Output the [x, y] coordinate of the center of the cell containing the given text.  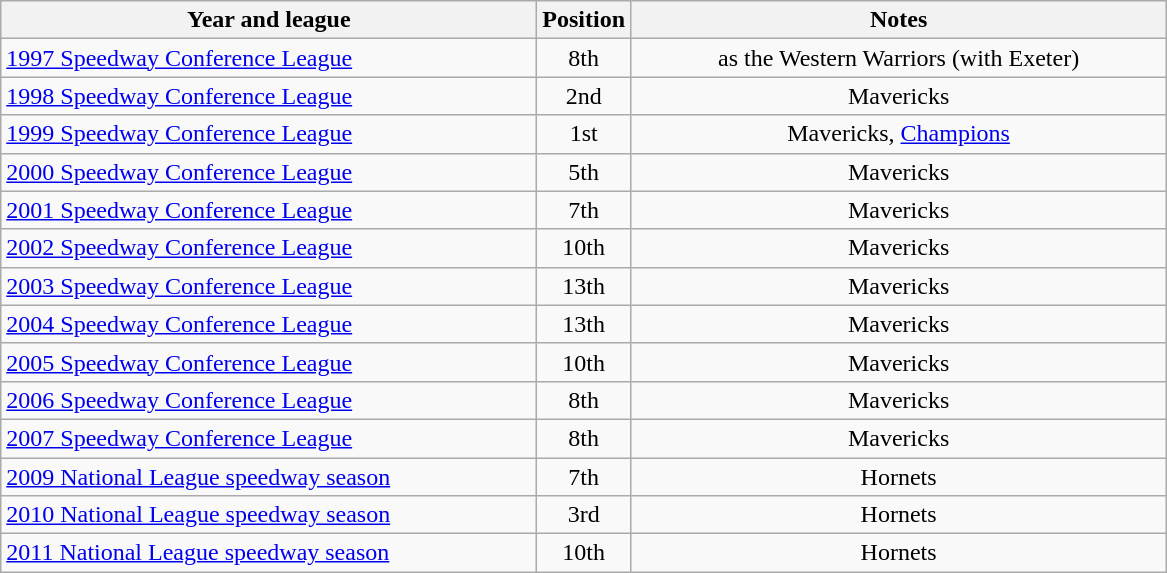
2009 National League speedway season [269, 477]
Position [584, 20]
as the Western Warriors (with Exeter) [899, 58]
1997 Speedway Conference League [269, 58]
2004 Speedway Conference League [269, 324]
2nd [584, 96]
1998 Speedway Conference League [269, 96]
2001 Speedway Conference League [269, 210]
1st [584, 134]
2003 Speedway Conference League [269, 286]
2010 National League speedway season [269, 515]
3rd [584, 515]
2005 Speedway Conference League [269, 362]
2007 Speedway Conference League [269, 438]
2000 Speedway Conference League [269, 172]
5th [584, 172]
Mavericks, Champions [899, 134]
2002 Speedway Conference League [269, 248]
2011 National League speedway season [269, 553]
Year and league [269, 20]
Notes [899, 20]
2006 Speedway Conference League [269, 400]
1999 Speedway Conference League [269, 134]
